From the cell containing the given text, extract its center point as (x, y) coordinate. 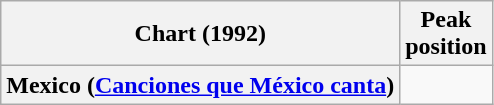
Mexico (Canciones que México canta) (200, 85)
Chart (1992) (200, 34)
Peakposition (446, 34)
